Return [x, y] of the center of cell containing provided text 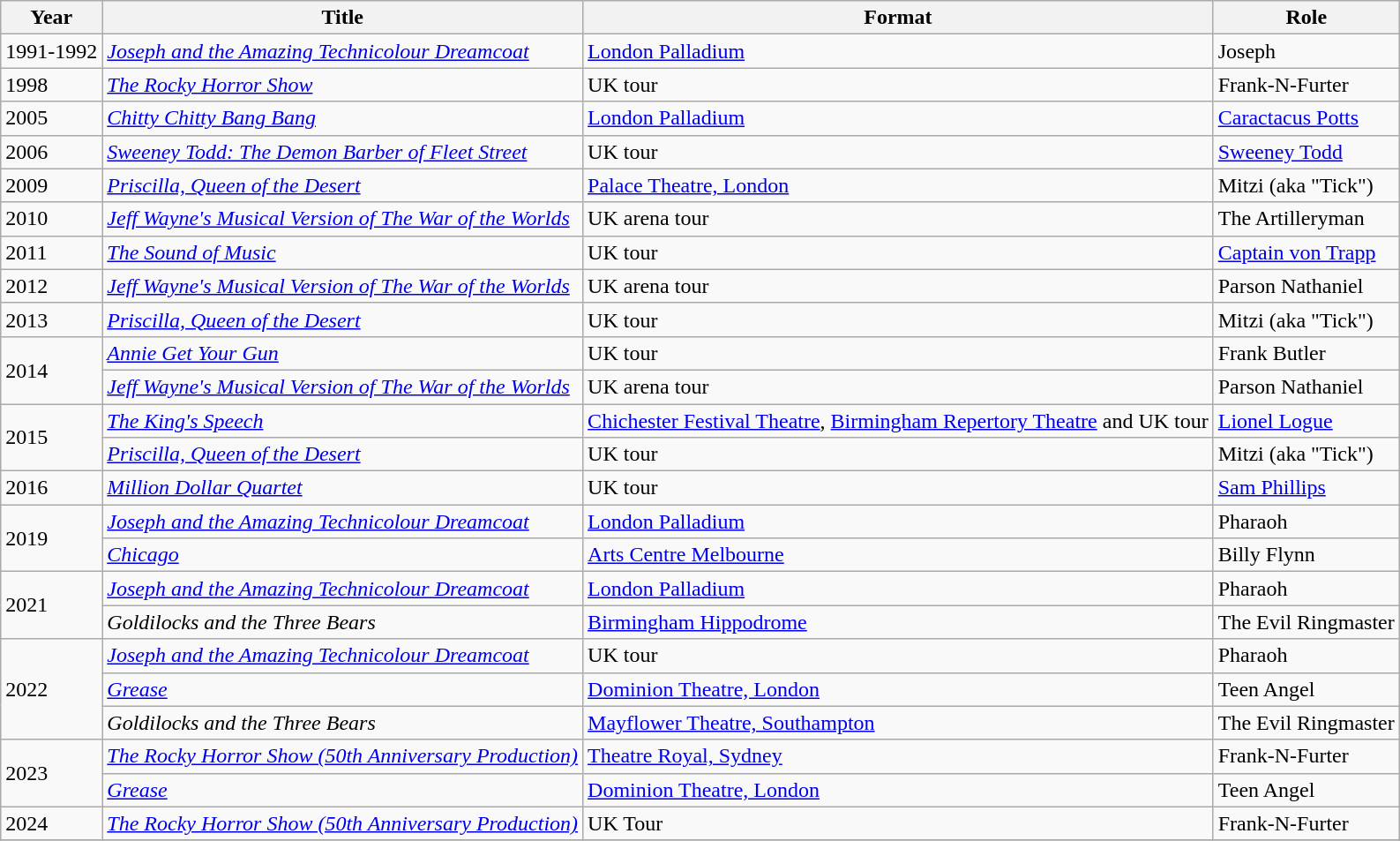
Role [1306, 18]
Joseph [1306, 51]
1998 [51, 85]
Million Dollar Quartet [342, 488]
Billy Flynn [1306, 555]
2019 [51, 538]
2022 [51, 689]
Lionel Logue [1306, 421]
The Rocky Horror Show [342, 85]
2023 [51, 773]
2010 [51, 219]
Frank Butler [1306, 353]
Sam Phillips [1306, 488]
Chitty Chitty Bang Bang [342, 118]
Mayflower Theatre, Southampton [898, 723]
2015 [51, 438]
Annie Get Your Gun [342, 353]
2005 [51, 118]
2011 [51, 252]
Birmingham Hippodrome [898, 622]
The Artilleryman [1306, 219]
Sweeney Todd [1306, 152]
2024 [51, 823]
1991-1992 [51, 51]
The King's Speech [342, 421]
2012 [51, 286]
Year [51, 18]
Theatre Royal, Sydney [898, 756]
Arts Centre Melbourne [898, 555]
2006 [51, 152]
Format [898, 18]
Sweeney Todd: The Demon Barber of Fleet Street [342, 152]
2021 [51, 605]
Caractacus Potts [1306, 118]
UK Tour [898, 823]
2009 [51, 185]
2013 [51, 319]
The Sound of Music [342, 252]
Title [342, 18]
2014 [51, 370]
Chicago [342, 555]
Captain von Trapp [1306, 252]
2016 [51, 488]
Chichester Festival Theatre, Birmingham Repertory Theatre and UK tour [898, 421]
Palace Theatre, London [898, 185]
